Capture the cell that displays the provided text and extract its (x, y) central coordinate. 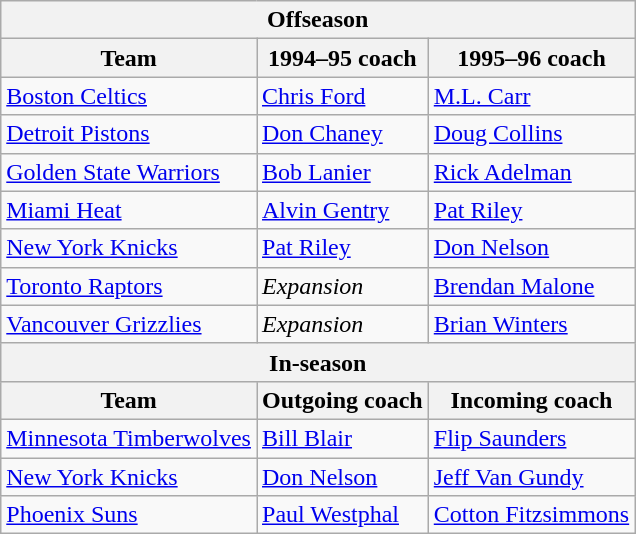
Brendan Malone (531, 286)
Vancouver Grizzlies (129, 324)
Cotton Fitzsimmons (531, 515)
Don Chaney (342, 134)
Miami Heat (129, 210)
In-season (318, 362)
Boston Celtics (129, 96)
Incoming coach (531, 400)
Bill Blair (342, 438)
Phoenix Suns (129, 515)
Rick Adelman (531, 172)
Detroit Pistons (129, 134)
Brian Winters (531, 324)
Doug Collins (531, 134)
M.L. Carr (531, 96)
Outgoing coach (342, 400)
Chris Ford (342, 96)
Offseason (318, 20)
Jeff Van Gundy (531, 477)
Minnesota Timberwolves (129, 438)
1995–96 coach (531, 58)
Paul Westphal (342, 515)
Bob Lanier (342, 172)
Toronto Raptors (129, 286)
Flip Saunders (531, 438)
Golden State Warriors (129, 172)
Alvin Gentry (342, 210)
1994–95 coach (342, 58)
